Output the (x, y) coordinate of the center of the cell containing the given text.  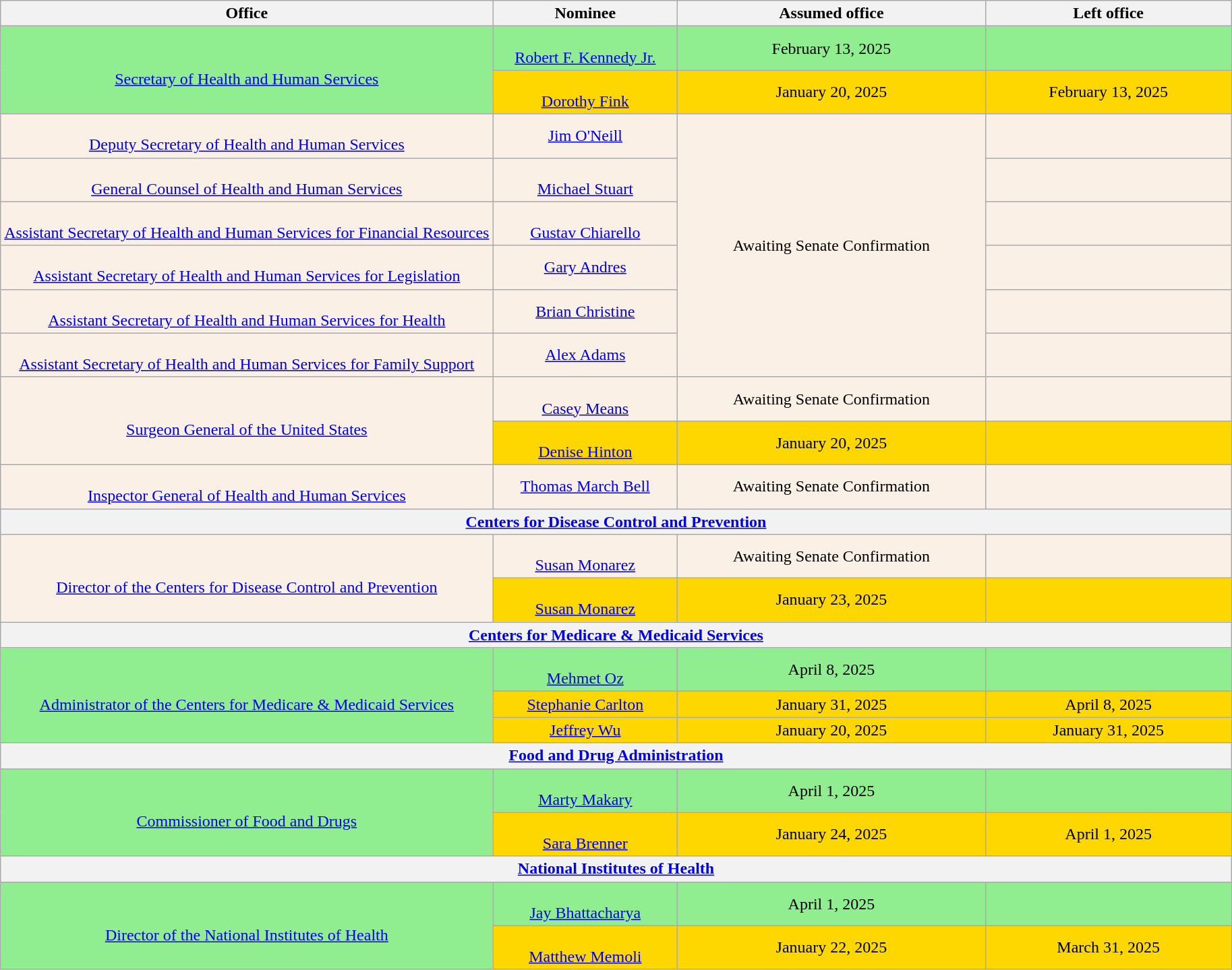
Commissioner of Food and Drugs (247, 812)
Denise Hinton (585, 442)
Inspector General of Health and Human Services (247, 487)
Marty Makary (585, 790)
Robert F. Kennedy Jr. (585, 49)
Deputy Secretary of Health and Human Services (247, 136)
Secretary of Health and Human Services (247, 70)
Stephanie Carlton (585, 704)
Nominee (585, 13)
Food and Drug Administration (616, 756)
Matthew Memoli (585, 948)
Assistant Secretary of Health and Human Services for Financial Resources (247, 224)
Jeffrey Wu (585, 730)
Dorothy Fink (585, 92)
Centers for Disease Control and Prevention (616, 521)
Director of the National Institutes of Health (247, 926)
January 23, 2025 (831, 600)
General Counsel of Health and Human Services (247, 179)
Assistant Secretary of Health and Human Services for Family Support (247, 355)
Office (247, 13)
Gustav Chiarello (585, 224)
Michael Stuart (585, 179)
Casey Means (585, 399)
Surgeon General of the United States (247, 421)
National Institutes of Health (616, 869)
Left office (1109, 13)
Gary Andres (585, 267)
Assistant Secretary of Health and Human Services for Health (247, 311)
Alex Adams (585, 355)
Assistant Secretary of Health and Human Services for Legislation (247, 267)
Jay Bhattacharya (585, 903)
Thomas March Bell (585, 487)
March 31, 2025 (1109, 948)
Centers for Medicare & Medicaid Services (616, 635)
Administrator of the Centers for Medicare & Medicaid Services (247, 696)
January 24, 2025 (831, 835)
Jim O'Neill (585, 136)
Sara Brenner (585, 835)
Assumed office (831, 13)
January 22, 2025 (831, 948)
Brian Christine (585, 311)
Director of the Centers for Disease Control and Prevention (247, 578)
Mehmet Oz (585, 670)
